Identify which cell holds the provided text, then report its [x, y] central coordinate. 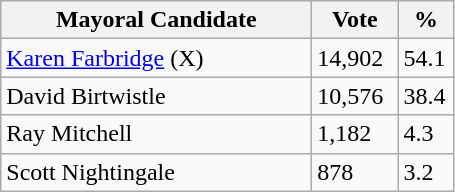
Scott Nightingale [156, 172]
Mayoral Candidate [156, 20]
David Birtwistle [156, 96]
10,576 [355, 96]
4.3 [426, 134]
1,182 [355, 134]
% [426, 20]
14,902 [355, 58]
54.1 [426, 58]
3.2 [426, 172]
Vote [355, 20]
Karen Farbridge (X) [156, 58]
Ray Mitchell [156, 134]
38.4 [426, 96]
878 [355, 172]
